Locate the cell with the specified text and output its (x, y) center coordinate. 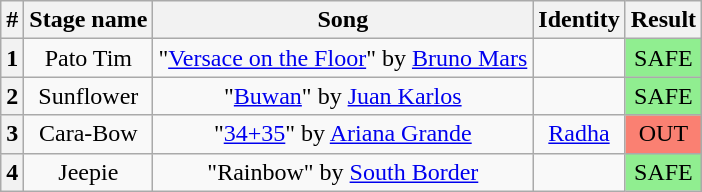
OUT (663, 134)
Identity (579, 20)
"Buwan" by Juan Karlos (343, 96)
Cara-Bow (88, 134)
# (12, 20)
2 (12, 96)
Radha (579, 134)
1 (12, 58)
Stage name (88, 20)
"Rainbow" by South Border (343, 172)
"Versace on the Floor" by Bruno Mars (343, 58)
4 (12, 172)
"34+35" by Ariana Grande (343, 134)
3 (12, 134)
Sunflower (88, 96)
Jeepie (88, 172)
Song (343, 20)
Result (663, 20)
Pato Tim (88, 58)
